Detect which cell encompasses the target text, then output its [X, Y] center coordinate. 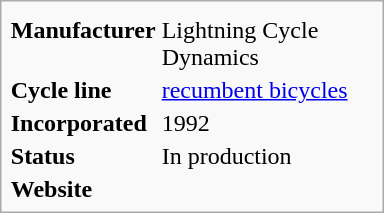
In production [268, 156]
Lightning Cycle Dynamics [268, 44]
Status [83, 156]
Cycle line [83, 90]
Manufacturer [83, 44]
Website [83, 189]
recumbent bicycles [268, 90]
1992 [268, 123]
Incorporated [83, 123]
